Return (x, y) of the center of cell containing provided text 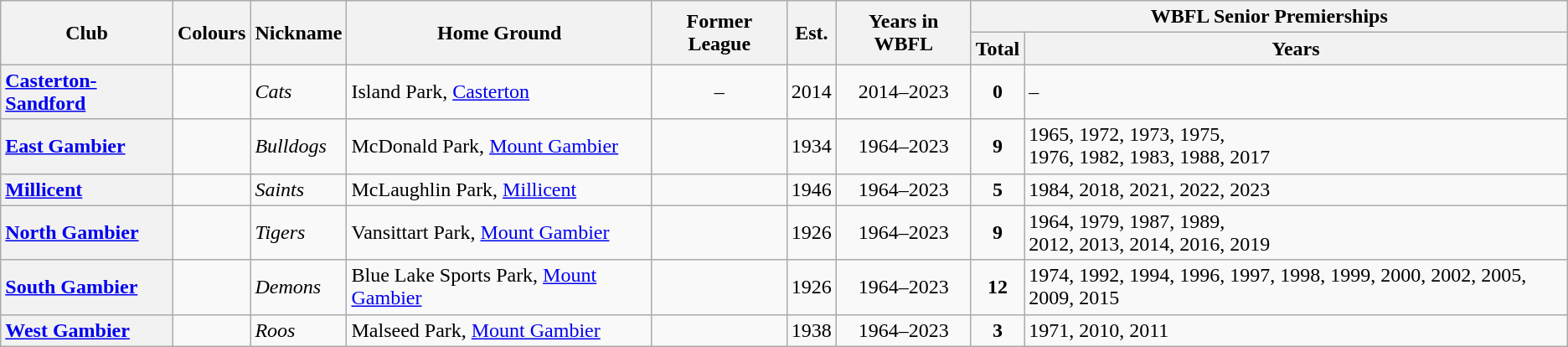
Cats (298, 92)
McLaughlin Park, Millicent (499, 189)
2014 (811, 92)
1934 (811, 146)
South Gambier (87, 287)
Total (998, 49)
WBFL Senior Premierships (1269, 17)
McDonald Park, Mount Gambier (499, 146)
Years in WBFL (903, 33)
Malseed Park, Mount Gambier (499, 330)
Tigers (298, 233)
Millicent (87, 189)
1974, 1992, 1994, 1996, 1997, 1998, 1999, 2000, 2002, 2005, 2009, 2015 (1297, 287)
1984, 2018, 2021, 2022, 2023 (1297, 189)
5 (998, 189)
12 (998, 287)
Roos (298, 330)
East Gambier (87, 146)
3 (998, 330)
1946 (811, 189)
1964, 1979, 1987, 1989,2012, 2013, 2014, 2016, 2019 (1297, 233)
1971, 2010, 2011 (1297, 330)
Colours (211, 33)
Est. (811, 33)
West Gambier (87, 330)
Bulldogs (298, 146)
Years (1297, 49)
Home Ground (499, 33)
Casterton-Sandford (87, 92)
Club (87, 33)
0 (998, 92)
2014–2023 (903, 92)
1938 (811, 330)
Nickname (298, 33)
Vansittart Park, Mount Gambier (499, 233)
Demons (298, 287)
Saints (298, 189)
Island Park, Casterton (499, 92)
1965, 1972, 1973, 1975,1976, 1982, 1983, 1988, 2017 (1297, 146)
Former League (719, 33)
North Gambier (87, 233)
Blue Lake Sports Park, Mount Gambier (499, 287)
